Return [x, y] of the center of cell containing provided text 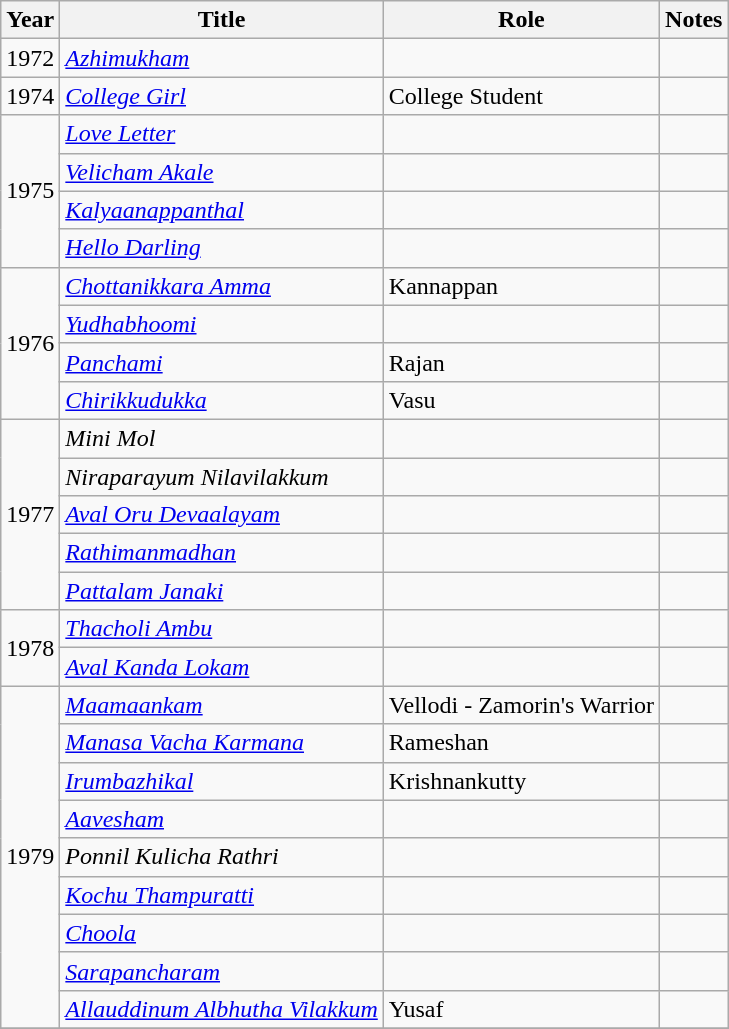
Aavesham [222, 819]
Vasu [521, 400]
Vellodi - Zamorin's Warrior [521, 705]
Hello Darling [222, 248]
Kochu Thampuratti [222, 895]
Notes [694, 20]
College Student [521, 96]
1978 [30, 648]
Yudhabhoomi [222, 324]
Sarapancharam [222, 971]
Love Letter [222, 134]
Title [222, 20]
Krishnankutty [521, 781]
Thacholi Ambu [222, 629]
Panchami [222, 362]
Rameshan [521, 743]
1974 [30, 96]
1979 [30, 858]
Aval Oru Devaalayam [222, 515]
Year [30, 20]
Aval Kanda Lokam [222, 667]
Maamaankam [222, 705]
1972 [30, 58]
Chottanikkara Amma [222, 286]
Choola [222, 933]
Rajan [521, 362]
Azhimukham [222, 58]
Allauddinum Albhutha Vilakkum [222, 1009]
Chirikkudukka [222, 400]
Niraparayum Nilavilakkum [222, 477]
Ponnil Kulicha Rathri [222, 857]
Pattalam Janaki [222, 591]
Irumbazhikal [222, 781]
1976 [30, 343]
Velicham Akale [222, 172]
1977 [30, 514]
Rathimanmadhan [222, 553]
Mini Mol [222, 438]
Kannappan [521, 286]
Role [521, 20]
College Girl [222, 96]
1975 [30, 191]
Kalyaanappanthal [222, 210]
Yusaf [521, 1009]
Manasa Vacha Karmana [222, 743]
